Search for the cell housing the specified text and yield its [X, Y] center coordinate. 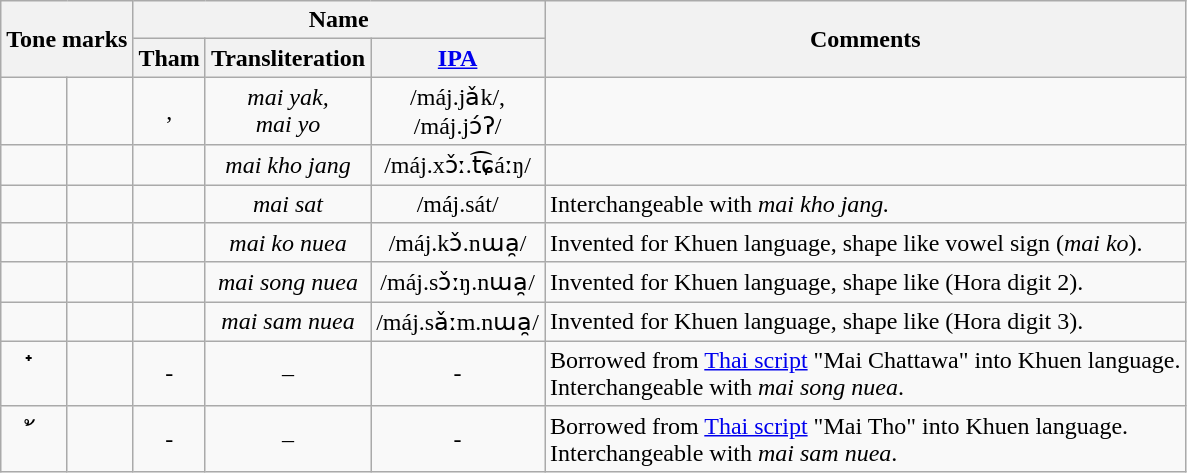
้ [34, 438]
๋ [34, 374]
Tone marks [67, 39]
Borrowed from Thai script "Mai Tho" into Khuen language. Interchangeable with mai sam nuea. [866, 438]
/máj.xɔ̌ː.t͡ɕáːŋ/ [458, 165]
Interchangeable with mai kho jang. [866, 203]
mai song nuea [288, 282]
Invented for Khuen language, shape like vowel sign (mai ko). [866, 243]
Tham [169, 58]
Transliteration [288, 58]
mai ko nuea [288, 243]
Comments [866, 39]
Invented for Khuen language, shape like (Hora digit 3). [866, 322]
mai sat [288, 203]
Name [339, 20]
/máj.kɔ̌.nɯa̯/ [458, 243]
/máj.sát/ [458, 203]
Borrowed from Thai script "Mai Chattawa" into Khuen language. Interchangeable with mai song nuea. [866, 374]
/máj.jǎk/,/máj.jɔ́ʔ/ [458, 111]
, [169, 111]
mai yak,mai yo [288, 111]
/máj.sǎːm.nɯa̯/ [458, 322]
IPA [458, 58]
mai sam nuea [288, 322]
mai kho jang [288, 165]
Invented for Khuen language, shape like (Hora digit 2). [866, 282]
/máj.sɔ̌ːŋ.nɯa̯/ [458, 282]
